From the cell containing the given text, extract its center point as [X, Y] coordinate. 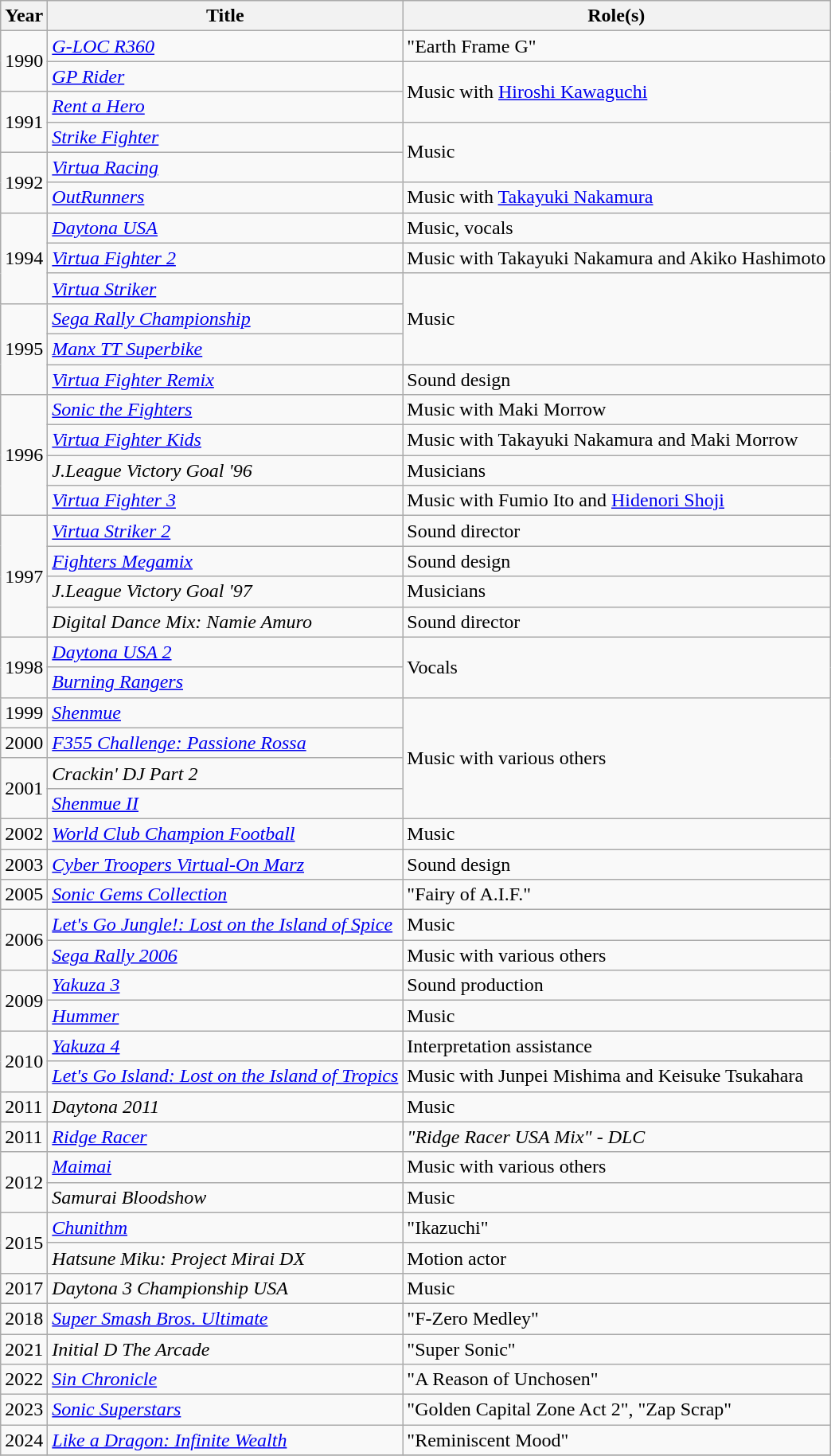
Shenmue II [225, 803]
Samurai Bloodshow [225, 1197]
1999 [24, 712]
"Super Sonic" [616, 1349]
Strike Fighter [225, 137]
"Earth Frame G" [616, 46]
2012 [24, 1182]
1992 [24, 182]
Year [24, 16]
Music with Maki Morrow [616, 410]
Manx TT Superbike [225, 349]
J.League Victory Goal '97 [225, 591]
"Reminiscent Mood" [616, 1440]
Virtua Striker [225, 288]
Sega Rally Championship [225, 318]
1995 [24, 349]
1997 [24, 576]
G-LOC R360 [225, 46]
Music, vocals [616, 228]
Interpretation assistance [616, 1046]
Sin Chronicle [225, 1380]
"Ikazuchi" [616, 1228]
"Fairy of A.I.F." [616, 895]
2015 [24, 1243]
Ridge Racer [225, 1137]
Role(s) [616, 16]
2022 [24, 1380]
1990 [24, 61]
Like a Dragon: Infinite Wealth [225, 1440]
GP Rider [225, 76]
2009 [24, 1001]
2010 [24, 1061]
Music with Junpei Mishima and Keisuke Tsukahara [616, 1076]
Burning Rangers [225, 682]
Sonic Gems Collection [225, 895]
Rent a Hero [225, 107]
Sonic the Fighters [225, 410]
"A Reason of Unchosen" [616, 1380]
2000 [24, 743]
Maimai [225, 1167]
Fighters Megamix [225, 561]
"Golden Capital Zone Act 2", "Zap Scrap" [616, 1410]
Sound production [616, 986]
J.League Victory Goal '96 [225, 470]
F355 Challenge: Passione Rossa [225, 743]
Sega Rally 2006 [225, 955]
Title [225, 16]
Daytona USA [225, 228]
2024 [24, 1440]
Shenmue [225, 712]
1994 [24, 258]
2003 [24, 864]
Let's Go Island: Lost on the Island of Tropics [225, 1076]
Daytona 3 Championship USA [225, 1288]
Vocals [616, 667]
Hummer [225, 1016]
OutRunners [225, 197]
"Ridge Racer USA Mix" - DLC [616, 1137]
Music with Fumio Ito and Hidenori Shoji [616, 501]
Sonic Superstars [225, 1410]
Virtua Fighter 2 [225, 258]
Virtua Fighter 3 [225, 501]
2023 [24, 1410]
Virtua Fighter Kids [225, 440]
2005 [24, 895]
2001 [24, 788]
"F-Zero Medley" [616, 1318]
Daytona 2011 [225, 1107]
Initial D The Arcade [225, 1349]
2002 [24, 833]
Crackin' DJ Part 2 [225, 773]
Chunithm [225, 1228]
Virtua Striker 2 [225, 531]
2018 [24, 1318]
2006 [24, 940]
World Club Champion Football [225, 833]
1991 [24, 122]
Music with Hiroshi Kawaguchi [616, 92]
2017 [24, 1288]
Music with Takayuki Nakamura and Maki Morrow [616, 440]
Super Smash Bros. Ultimate [225, 1318]
Music with Takayuki Nakamura and Akiko Hashimoto [616, 258]
Let's Go Jungle!: Lost on the Island of Spice [225, 925]
Daytona USA 2 [225, 652]
Motion actor [616, 1258]
Yakuza 3 [225, 986]
2021 [24, 1349]
Cyber Troopers Virtual-On Marz [225, 864]
Digital Dance Mix: Namie Amuro [225, 622]
Yakuza 4 [225, 1046]
1998 [24, 667]
Music with Takayuki Nakamura [616, 197]
Virtua Fighter Remix [225, 380]
Hatsune Miku: Project Mirai DX [225, 1258]
Virtua Racing [225, 167]
1996 [24, 455]
